Return the (X, Y) coordinate for the center point of the cell that contains the specified text.  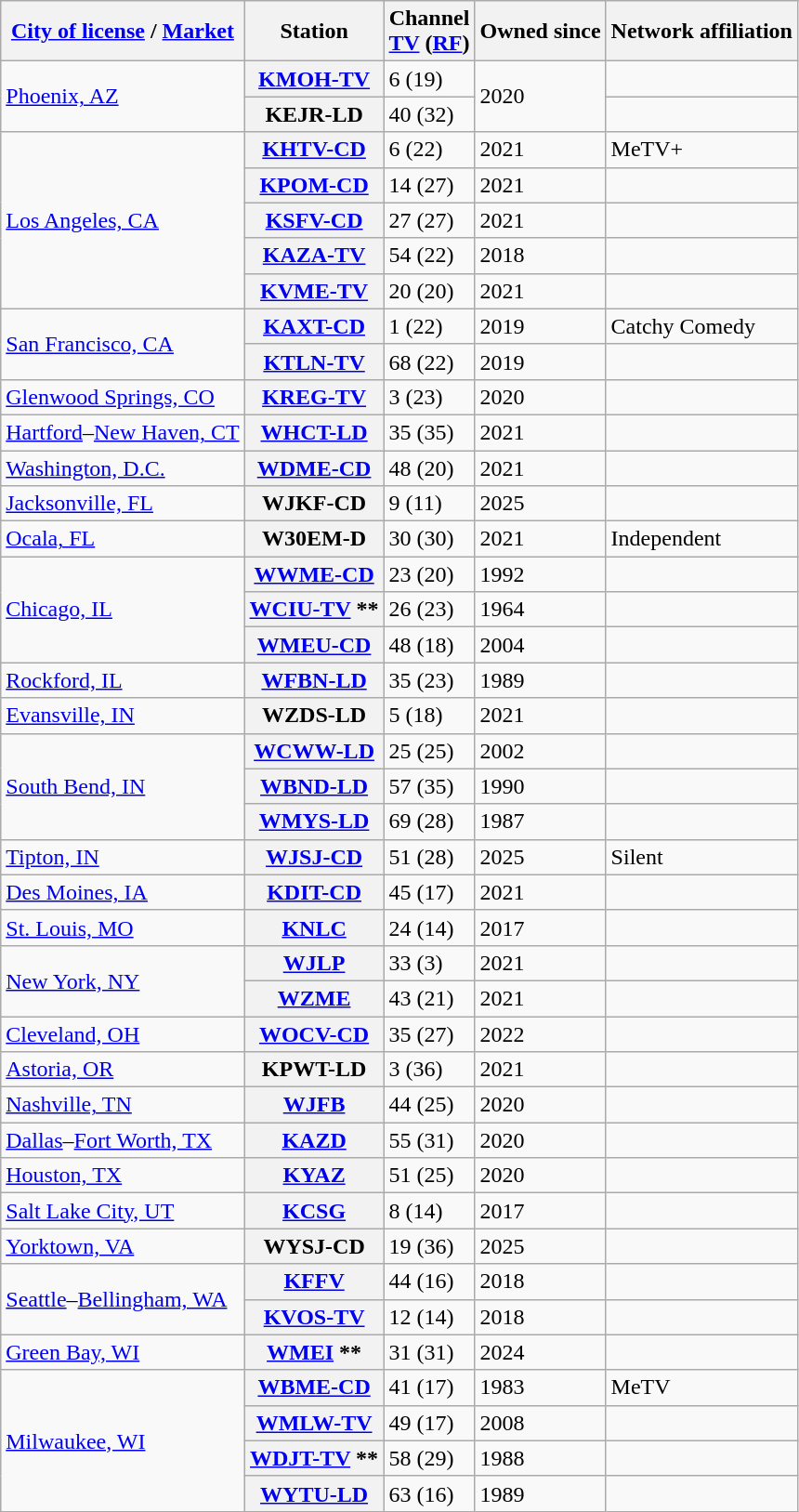
WYTU-LD (314, 1493)
2004 (541, 645)
19 (36) (429, 1246)
Dallas–Fort Worth, TX (123, 1140)
27 (27) (429, 220)
3 (23) (429, 397)
KCSG (314, 1211)
WMYS-LD (314, 822)
Glenwood Springs, CO (123, 397)
KPOM-CD (314, 185)
KMOH-TV (314, 79)
City of license / Market (123, 32)
South Bend, IN (123, 786)
KVOS-TV (314, 1317)
2024 (541, 1352)
WZME (314, 998)
WCIU-TV ** (314, 610)
8 (14) (429, 1211)
41 (17) (429, 1387)
48 (20) (429, 467)
KHTV-CD (314, 150)
KAZD (314, 1140)
3 (36) (429, 1070)
San Francisco, CA (123, 344)
31 (31) (429, 1352)
KSFV-CD (314, 220)
33 (3) (429, 963)
9 (11) (429, 504)
MeTV (701, 1387)
KEJR-LD (314, 114)
1992 (541, 574)
20 (20) (429, 291)
1964 (541, 610)
Station (314, 32)
51 (28) (429, 857)
2002 (541, 751)
Tipton, IN (123, 857)
35 (35) (429, 432)
2008 (541, 1423)
Catchy Comedy (701, 326)
KVME-TV (314, 291)
12 (14) (429, 1317)
Phoenix, AZ (123, 97)
1988 (541, 1458)
57 (35) (429, 786)
23 (20) (429, 574)
WOCV-CD (314, 1034)
6 (19) (429, 79)
WJKF-CD (314, 504)
43 (21) (429, 998)
Nashville, TN (123, 1105)
Yorktown, VA (123, 1246)
24 (14) (429, 927)
Salt Lake City, UT (123, 1211)
51 (25) (429, 1176)
KNLC (314, 927)
WDJT-TV ** (314, 1458)
WJSJ-CD (314, 857)
58 (29) (429, 1458)
26 (23) (429, 610)
ChannelTV (RF) (429, 32)
25 (25) (429, 751)
KPWT-LD (314, 1070)
1987 (541, 822)
1990 (541, 786)
KTLN-TV (314, 362)
48 (18) (429, 645)
30 (30) (429, 539)
W30EM-D (314, 539)
Ocala, FL (123, 539)
54 (22) (429, 256)
WWME-CD (314, 574)
35 (23) (429, 680)
Evansville, IN (123, 716)
KAXT-CD (314, 326)
44 (25) (429, 1105)
Silent (701, 857)
Seattle–Bellingham, WA (123, 1299)
68 (22) (429, 362)
WBND-LD (314, 786)
KREG-TV (314, 397)
Astoria, OR (123, 1070)
WCWW-LD (314, 751)
New York, NY (123, 980)
Hartford–New Haven, CT (123, 432)
63 (16) (429, 1493)
Milwaukee, WI (123, 1440)
Des Moines, IA (123, 892)
WYSJ-CD (314, 1246)
KFFV (314, 1282)
KYAZ (314, 1176)
WJLP (314, 963)
Chicago, IL (123, 610)
Cleveland, OH (123, 1034)
1 (22) (429, 326)
44 (16) (429, 1282)
5 (18) (429, 716)
Green Bay, WI (123, 1352)
WJFB (314, 1105)
Washington, D.C. (123, 467)
St. Louis, MO (123, 927)
Rockford, IL (123, 680)
WZDS-LD (314, 716)
14 (27) (429, 185)
69 (28) (429, 822)
WFBN-LD (314, 680)
Network affiliation (701, 32)
35 (27) (429, 1034)
WMEU-CD (314, 645)
WMLW-TV (314, 1423)
2022 (541, 1034)
40 (32) (429, 114)
Houston, TX (123, 1176)
1983 (541, 1387)
Los Angeles, CA (123, 220)
WDME-CD (314, 467)
Owned since (541, 32)
Jacksonville, FL (123, 504)
WMEI ** (314, 1352)
WBME-CD (314, 1387)
WHCT-LD (314, 432)
KAZA-TV (314, 256)
45 (17) (429, 892)
Independent (701, 539)
MeTV+ (701, 150)
49 (17) (429, 1423)
55 (31) (429, 1140)
6 (22) (429, 150)
KDIT-CD (314, 892)
